Scan for the cell matching the given text and deliver its [x, y] coordinate at center. 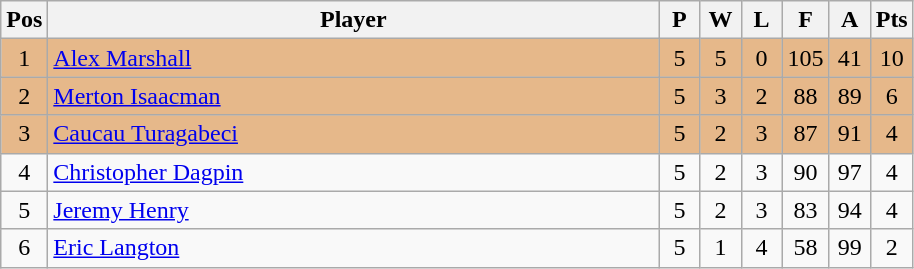
10 [892, 58]
Jeremy Henry [354, 210]
91 [850, 134]
Eric Langton [354, 248]
90 [806, 172]
Caucau Turagabeci [354, 134]
Christopher Dagpin [354, 172]
0 [762, 58]
97 [850, 172]
87 [806, 134]
58 [806, 248]
88 [806, 96]
99 [850, 248]
L [762, 20]
89 [850, 96]
Alex Marshall [354, 58]
F [806, 20]
Player [354, 20]
83 [806, 210]
Merton Isaacman [354, 96]
94 [850, 210]
105 [806, 58]
Pos [24, 20]
W [720, 20]
41 [850, 58]
P [680, 20]
Pts [892, 20]
A [850, 20]
